Search for the cell housing the specified text and yield its (X, Y) center coordinate. 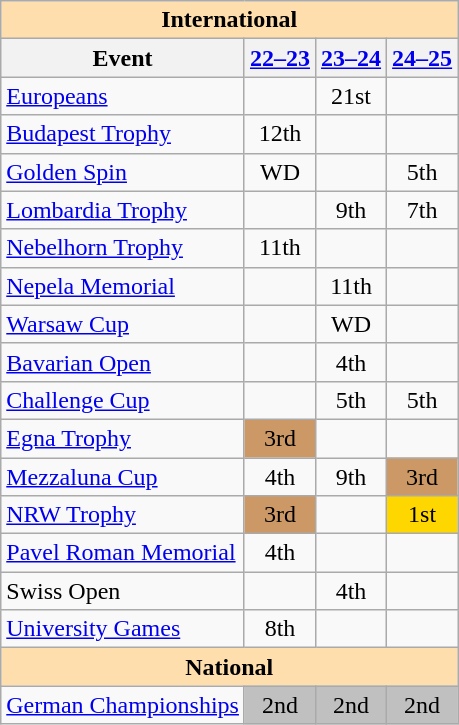
Mezzaluna Cup (123, 477)
NRW Trophy (123, 515)
12th (280, 134)
1st (422, 515)
23–24 (352, 58)
22–23 (280, 58)
8th (280, 629)
Egna Trophy (123, 438)
German Championships (123, 705)
University Games (123, 629)
Challenge Cup (123, 400)
21st (352, 96)
Nebelhorn Trophy (123, 248)
Warsaw Cup (123, 324)
Europeans (123, 96)
Bavarian Open (123, 362)
7th (422, 210)
Budapest Trophy (123, 134)
Event (123, 58)
Golden Spin (123, 172)
National (230, 667)
24–25 (422, 58)
Pavel Roman Memorial (123, 553)
International (230, 20)
Nepela Memorial (123, 286)
Lombardia Trophy (123, 210)
Swiss Open (123, 591)
